Identify which cell holds the provided text, then report its [X, Y] central coordinate. 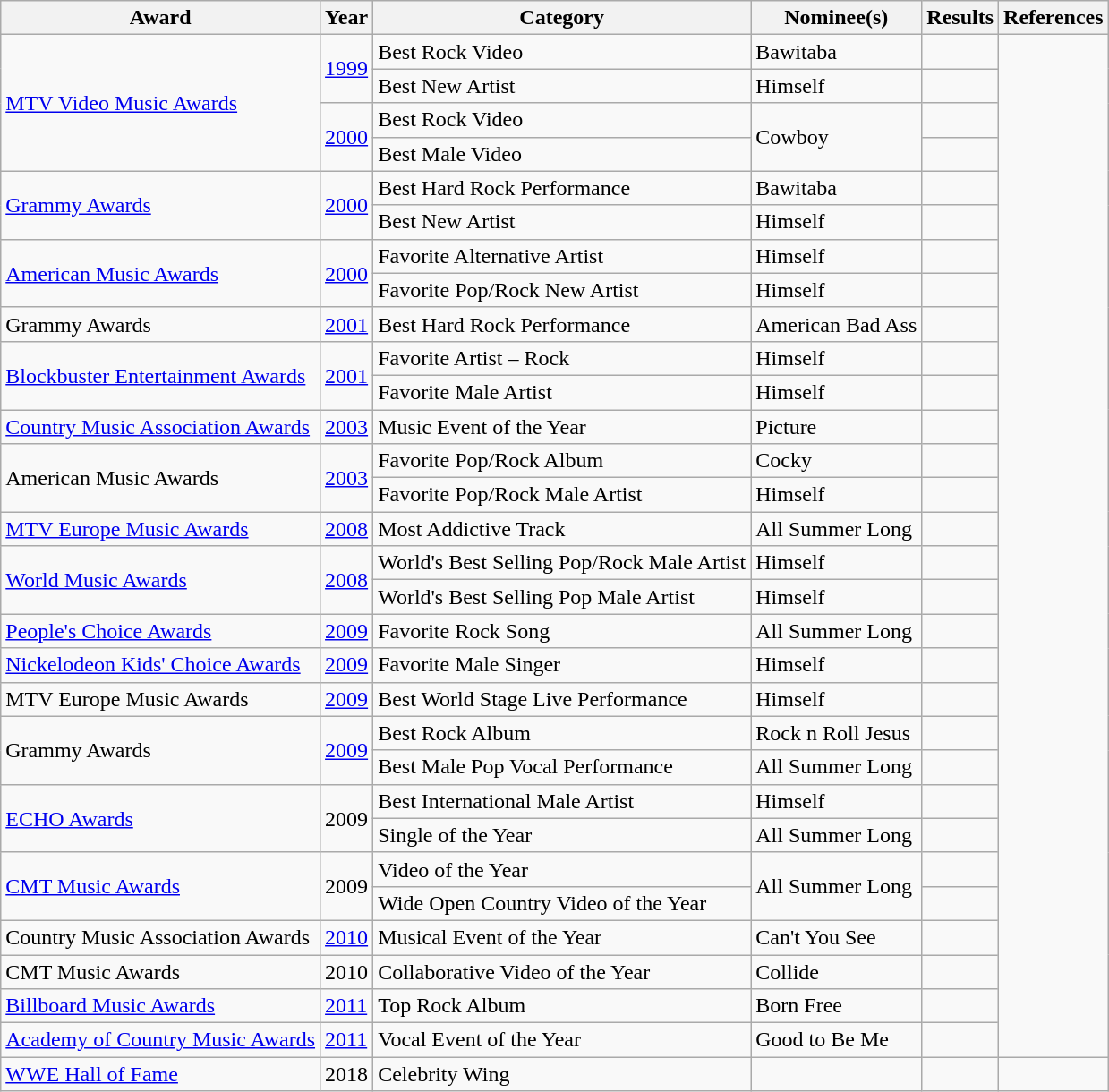
Favorite Artist – Rock [562, 358]
Billboard Music Awards [161, 1006]
Favorite Male Singer [562, 665]
Best Male Pop Vocal Performance [562, 767]
Favorite Pop/Rock Male Artist [562, 495]
Best Male Video [562, 154]
American Bad Ass [836, 324]
Cocky [836, 461]
Vocal Event of the Year [562, 1040]
Best Rock Album [562, 733]
Most Addictive Track [562, 529]
1999 [347, 69]
Can't You See [836, 937]
Blockbuster Entertainment Awards [161, 375]
WWE Hall of Fame [161, 1074]
Favorite Pop/Rock New Artist [562, 290]
Favorite Pop/Rock Album [562, 461]
World's Best Selling Pop/Rock Male Artist [562, 563]
Collide [836, 971]
Favorite Rock Song [562, 631]
Born Free [836, 1006]
World Music Awards [161, 580]
Top Rock Album [562, 1006]
ECHO Awards [161, 818]
Wide Open Country Video of the Year [562, 903]
MTV Video Music Awards [161, 103]
Award [161, 18]
Collaborative Video of the Year [562, 971]
Best International Male Artist [562, 801]
References [1054, 18]
Academy of Country Music Awards [161, 1040]
Celebrity Wing [562, 1074]
People's Choice Awards [161, 631]
Favorite Alternative Artist [562, 256]
Single of the Year [562, 835]
Rock n Roll Jesus [836, 733]
Good to Be Me [836, 1040]
Results [960, 18]
Nickelodeon Kids' Choice Awards [161, 665]
Video of the Year [562, 869]
Category [562, 18]
Favorite Male Artist [562, 392]
Musical Event of the Year [562, 937]
Best World Stage Live Performance [562, 699]
Picture [836, 427]
Nominee(s) [836, 18]
2018 [347, 1074]
Cowboy [836, 137]
World's Best Selling Pop Male Artist [562, 597]
Year [347, 18]
Music Event of the Year [562, 427]
